Provide the [x, y] coordinate of the cell's center where the given text is located.  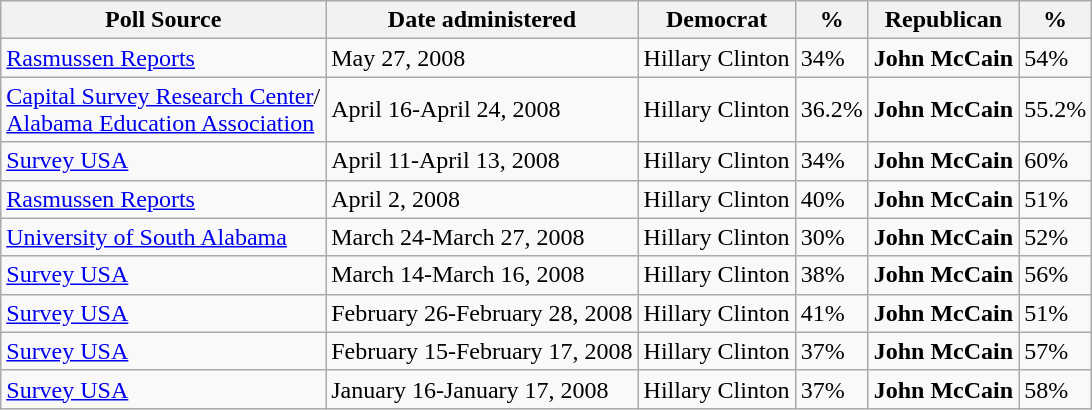
57% [1056, 351]
54% [1056, 58]
February 15-February 17, 2008 [482, 351]
56% [1056, 275]
April 16-April 24, 2008 [482, 110]
Democrat [716, 20]
University of South Alabama [164, 237]
41% [832, 313]
30% [832, 237]
March 24-March 27, 2008 [482, 237]
May 27, 2008 [482, 58]
April 11-April 13, 2008 [482, 161]
36.2% [832, 110]
38% [832, 275]
55.2% [1056, 110]
52% [1056, 237]
March 14-March 16, 2008 [482, 275]
February 26-February 28, 2008 [482, 313]
40% [832, 199]
January 16-January 17, 2008 [482, 389]
April 2, 2008 [482, 199]
Poll Source [164, 20]
60% [1056, 161]
Capital Survey Research Center/Alabama Education Association [164, 110]
Republican [943, 20]
Date administered [482, 20]
58% [1056, 389]
